Find where the given text appears and provide that cell's center as [x, y] coordinate. 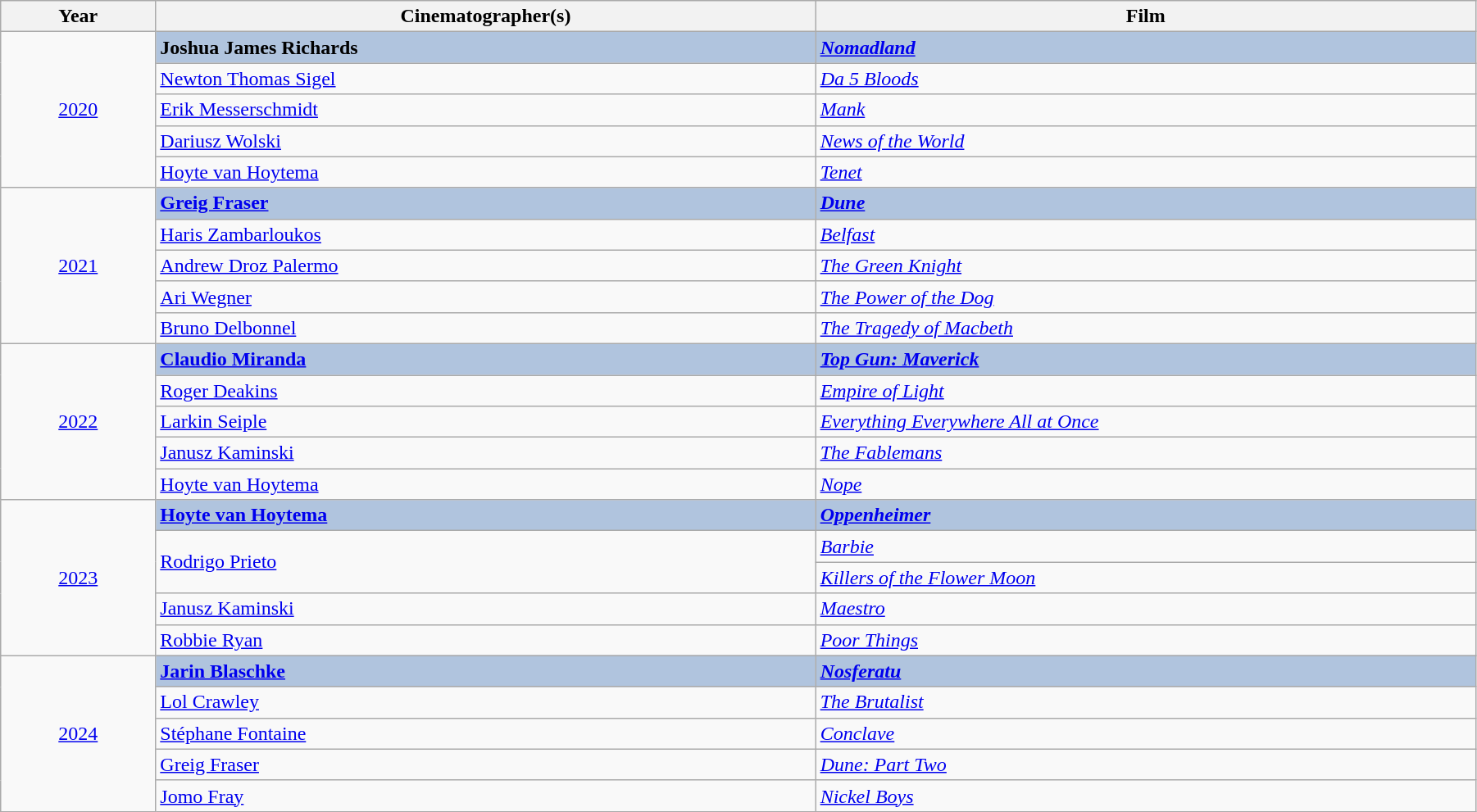
Jarin Blaschke [485, 671]
2024 [79, 733]
2021 [79, 265]
Larkin Seiple [485, 422]
Poor Things [1146, 640]
Claudio Miranda [485, 359]
Erik Messerschmidt [485, 110]
Maestro [1146, 609]
Mank [1146, 110]
Cinematographer(s) [485, 16]
Year [79, 16]
Film [1146, 16]
The Power of the Dog [1146, 297]
Dune: Part Two [1146, 764]
Jomo Fray [485, 796]
Andrew Droz Palermo [485, 265]
Dariusz Wolski [485, 141]
Dune [1146, 203]
Lol Crawley [485, 702]
Killers of the Flower Moon [1146, 578]
2023 [79, 578]
Nosferatu [1146, 671]
Da 5 Bloods [1146, 79]
Bruno Delbonnel [485, 328]
2020 [79, 110]
Haris Zambarloukos [485, 234]
Joshua James Richards [485, 48]
News of the World [1146, 141]
Oppenheimer [1146, 515]
Top Gun: Maverick [1146, 359]
Nickel Boys [1146, 796]
Belfast [1146, 234]
Barbie [1146, 547]
The Fablemans [1146, 453]
Everything Everywhere All at Once [1146, 422]
Newton Thomas Sigel [485, 79]
Robbie Ryan [485, 640]
The Green Knight [1146, 265]
Tenet [1146, 172]
Nomadland [1146, 48]
Nope [1146, 484]
2022 [79, 421]
Ari Wegner [485, 297]
The Brutalist [1146, 702]
Rodrigo Prieto [485, 562]
Conclave [1146, 733]
Empire of Light [1146, 391]
Stéphane Fontaine [485, 733]
Roger Deakins [485, 391]
The Tragedy of Macbeth [1146, 328]
